Provide the [X, Y] coordinate of the cell's center where the given text is located.  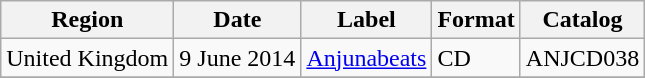
ANJCD038 [582, 58]
Catalog [582, 20]
9 June 2014 [238, 58]
Format [476, 20]
Anjunabeats [366, 58]
CD [476, 58]
Date [238, 20]
Label [366, 20]
Region [88, 20]
United Kingdom [88, 58]
